Extract the [X, Y] coordinate from the center of the cell holding the provided text.  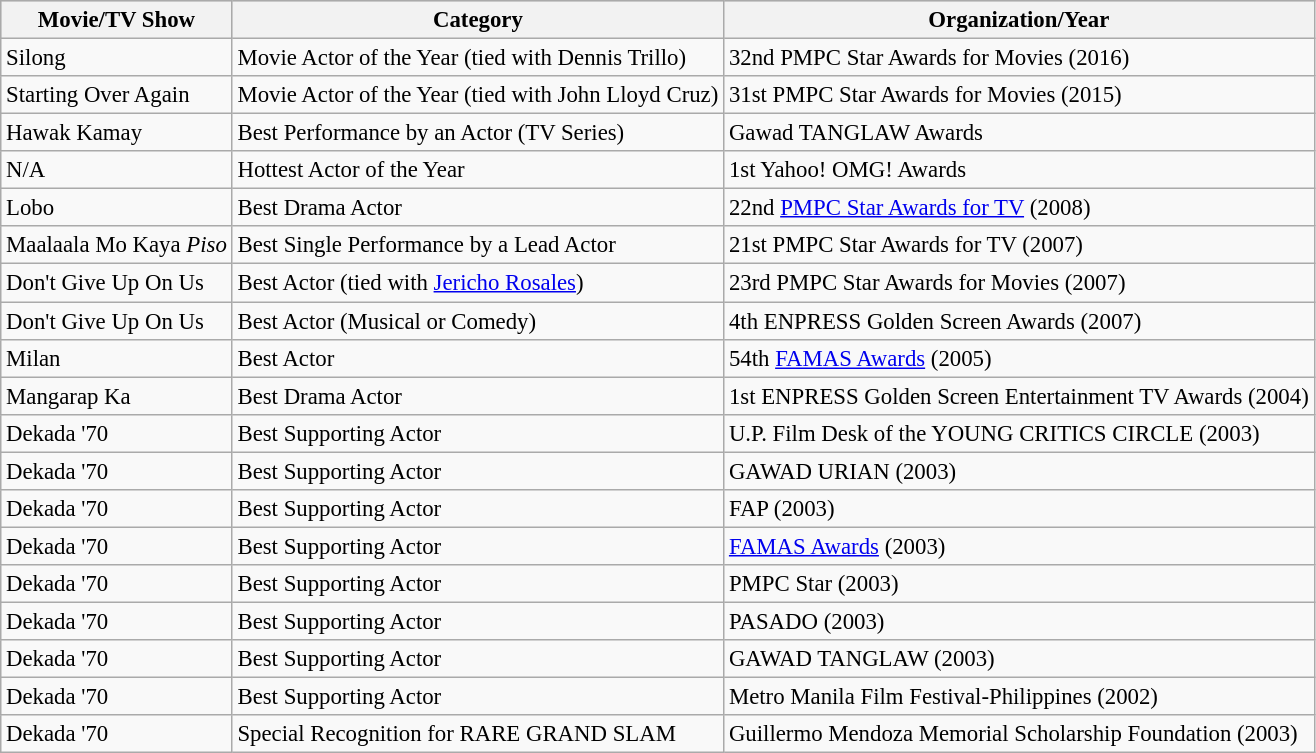
FAMAS Awards (2003) [1019, 546]
Best Actor (tied with Jericho Rosales) [478, 283]
22nd PMPC Star Awards for TV (2008) [1019, 208]
Movie Actor of the Year (tied with John Lloyd Cruz) [478, 95]
Maalaala Mo Kaya Piso [116, 245]
Hawak Kamay [116, 133]
Best Actor [478, 358]
31st PMPC Star Awards for Movies (2015) [1019, 95]
Movie/TV Show [116, 20]
PMPC Star (2003) [1019, 584]
23rd PMPC Star Awards for Movies (2007) [1019, 283]
U.P. Film Desk of the YOUNG CRITICS CIRCLE (2003) [1019, 433]
54th FAMAS Awards (2005) [1019, 358]
1st Yahoo! OMG! Awards [1019, 170]
Silong [116, 57]
Milan [116, 358]
Category [478, 20]
Organization/Year [1019, 20]
GAWAD URIAN (2003) [1019, 471]
Mangarap Ka [116, 396]
Metro Manila Film Festival-Philippines (2002) [1019, 696]
GAWAD TANGLAW (2003) [1019, 659]
Hottest Actor of the Year [478, 170]
Gawad TANGLAW Awards [1019, 133]
Best Single Performance by a Lead Actor [478, 245]
Starting Over Again [116, 95]
Best Performance by an Actor (TV Series) [478, 133]
21st PMPC Star Awards for TV (2007) [1019, 245]
N/A [116, 170]
1st ENPRESS Golden Screen Entertainment TV Awards (2004) [1019, 396]
4th ENPRESS Golden Screen Awards (2007) [1019, 321]
32nd PMPC Star Awards for Movies (2016) [1019, 57]
FAP (2003) [1019, 508]
Best Actor (Musical or Comedy) [478, 321]
Movie Actor of the Year (tied with Dennis Trillo) [478, 57]
Guillermo Mendoza Memorial Scholarship Foundation (2003) [1019, 734]
PASADO (2003) [1019, 621]
Lobo [116, 208]
Special Recognition for RARE GRAND SLAM [478, 734]
